Provide the (X, Y) coordinate of the cell's center where the given text is located.  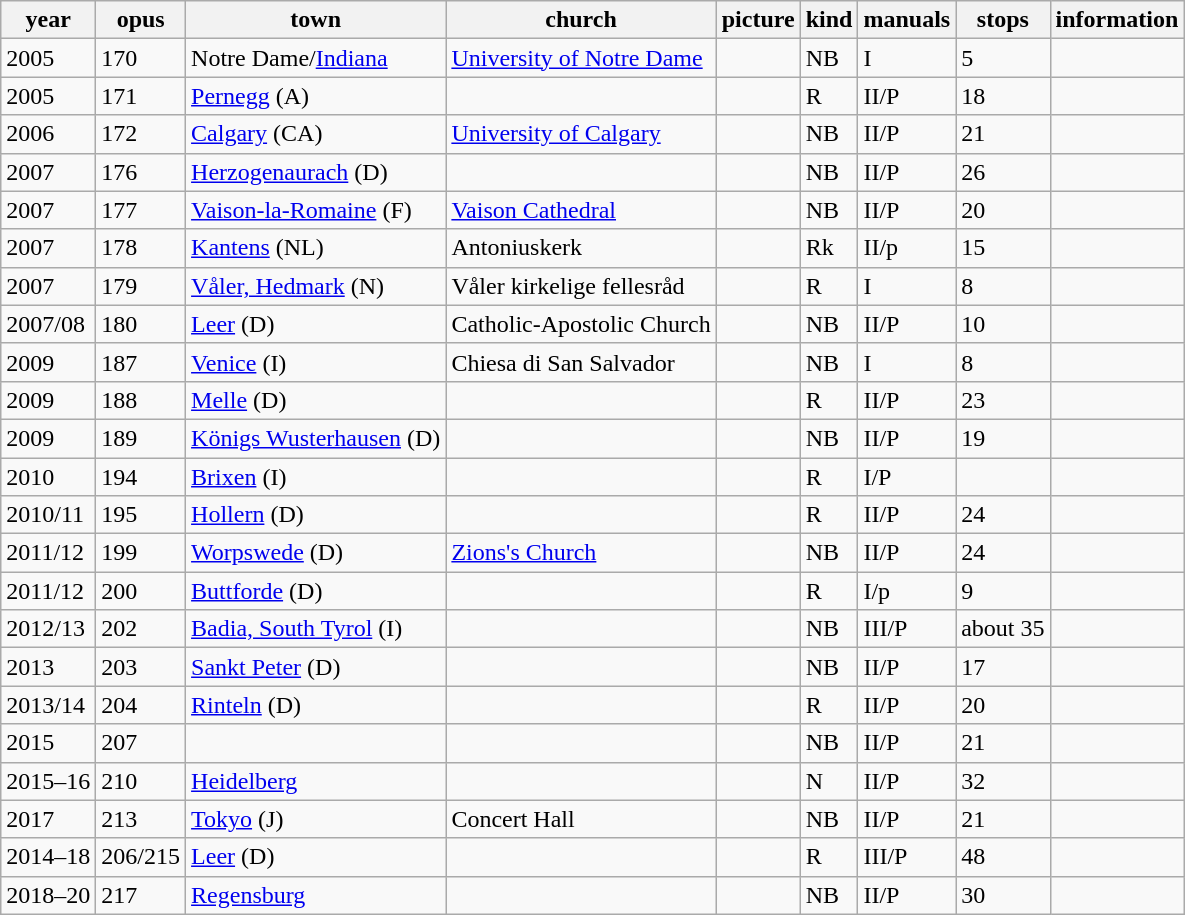
2017 (48, 819)
Melle (D) (316, 400)
II/p (907, 248)
189 (141, 438)
picture (758, 20)
204 (141, 705)
Vaison Cathedral (581, 210)
177 (141, 210)
University of Calgary (581, 134)
year (48, 20)
2013/14 (48, 705)
2013 (48, 667)
Calgary (CA) (316, 134)
Pernegg (A) (316, 96)
195 (141, 515)
9 (1003, 591)
210 (141, 781)
217 (141, 895)
stops (1003, 20)
Heidelberg (316, 781)
I/p (907, 591)
N (829, 781)
Badia, South Tyrol (I) (316, 629)
opus (141, 20)
30 (1003, 895)
Königs Wusterhausen (D) (316, 438)
17 (1003, 667)
5 (1003, 58)
203 (141, 667)
Notre Dame/Indiana (316, 58)
170 (141, 58)
Vaison-la-Romaine (F) (316, 210)
church (581, 20)
48 (1003, 857)
kind (829, 20)
2010 (48, 477)
18 (1003, 96)
32 (1003, 781)
172 (141, 134)
Concert Hall (581, 819)
2014–18 (48, 857)
Kantens (NL) (316, 248)
town (316, 20)
Antoniuskerk (581, 248)
180 (141, 324)
Regensburg (316, 895)
187 (141, 362)
Zions's Church (581, 553)
Chiesa di San Salvador (581, 362)
I/P (907, 477)
199 (141, 553)
Sankt Peter (D) (316, 667)
Tokyo (J) (316, 819)
23 (1003, 400)
Brixen (I) (316, 477)
202 (141, 629)
about 35 (1003, 629)
15 (1003, 248)
10 (1003, 324)
Venice (I) (316, 362)
2015–16 (48, 781)
171 (141, 96)
188 (141, 400)
2018–20 (48, 895)
Våler kirkelige fellesråd (581, 286)
194 (141, 477)
200 (141, 591)
2010/11 (48, 515)
207 (141, 743)
Herzogenaurach (D) (316, 172)
176 (141, 172)
Hollern (D) (316, 515)
Worpswede (D) (316, 553)
manuals (907, 20)
213 (141, 819)
Rinteln (D) (316, 705)
2006 (48, 134)
2015 (48, 743)
Catholic-Apostolic Church (581, 324)
University of Notre Dame (581, 58)
26 (1003, 172)
206/215 (141, 857)
Rk (829, 248)
information (1117, 20)
19 (1003, 438)
2012/13 (48, 629)
178 (141, 248)
179 (141, 286)
2007/08 (48, 324)
Våler, Hedmark (N) (316, 286)
Buttforde (D) (316, 591)
